Output the (X, Y) coordinate of the center of the cell containing the given text.  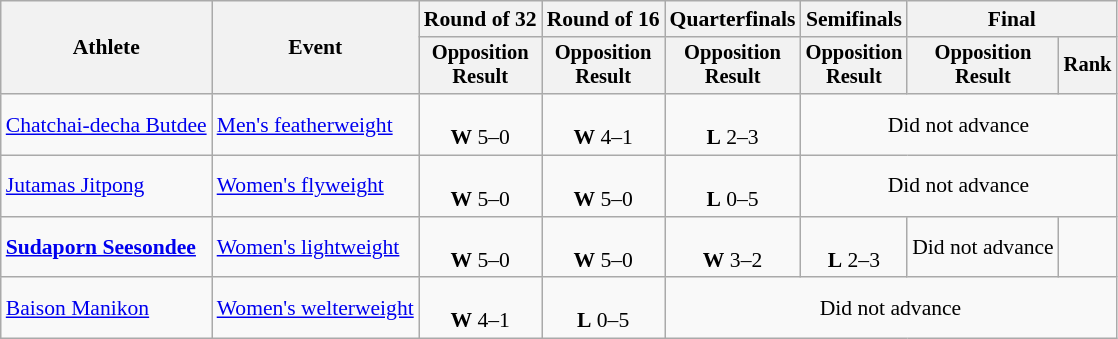
Final (1012, 19)
Rank (1088, 66)
Quarterfinals (733, 19)
Jutamas Jitpong (106, 186)
Round of 32 (480, 19)
Baison Manikon (106, 308)
Women's flyweight (316, 186)
Event (316, 48)
Women's welterweight (316, 308)
Women's lightweight (316, 248)
W 3–2 (733, 248)
Athlete (106, 48)
Chatchai-decha Butdee (106, 124)
Round of 16 (604, 19)
Men's featherweight (316, 124)
Sudaporn Seesondee (106, 248)
Semifinals (854, 19)
